Return (X, Y) of the center of cell containing provided text 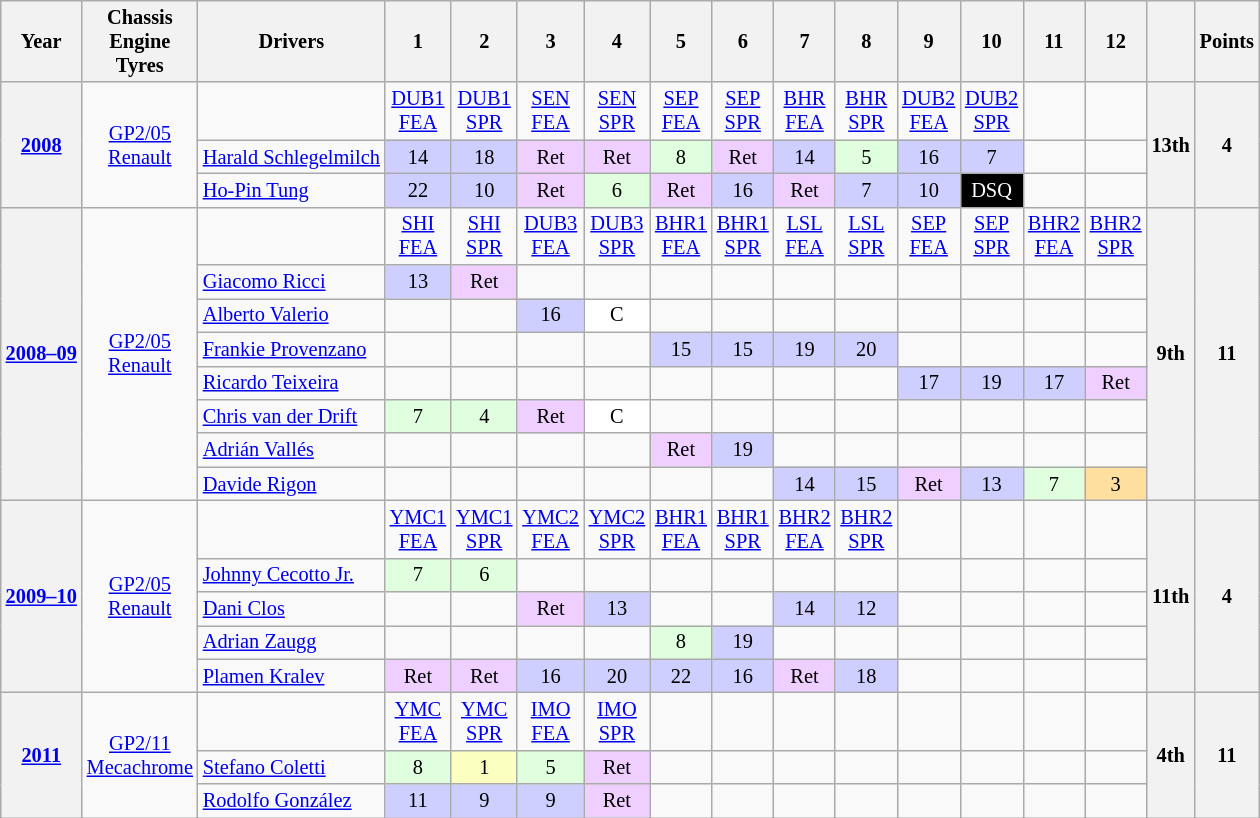
BHRSPR (866, 111)
Adrian Zaugg (292, 642)
YMC1FEA (418, 529)
Dani Clos (292, 609)
BHRFEA (805, 111)
4th (1171, 754)
DUB1SPR (484, 111)
Davide Rigon (292, 484)
2008–09 (42, 354)
SENFEA (550, 111)
DUB1FEA (418, 111)
Johnny Cecotto Jr. (292, 575)
DSQ (992, 190)
Plamen Kralev (292, 676)
ChassisEngineTyres (140, 41)
SHIFEA (418, 236)
2009–10 (42, 596)
Year (42, 41)
Drivers (292, 41)
Alberto Valerio (292, 315)
YMC1SPR (484, 529)
YMCSPR (484, 721)
Ho-Pin Tung (292, 190)
Ricardo Teixeira (292, 383)
Adrián Vallés (292, 450)
IMOSPR (617, 721)
Giacomo Ricci (292, 282)
DUB3FEA (550, 236)
GP2/11Mecachrome (140, 754)
Points (1227, 41)
Chris van der Drift (292, 416)
Frankie Provenzano (292, 349)
11th (1171, 596)
13th (1171, 144)
Harald Schlegelmilch (292, 157)
DUB3SPR (617, 236)
Rodolfo González (292, 801)
YMC2SPR (617, 529)
2008 (42, 144)
YMC2FEA (550, 529)
SHISPR (484, 236)
SENSPR (617, 111)
DUB2SPR (992, 111)
YMCFEA (418, 721)
9th (1171, 354)
LSLFEA (805, 236)
Stefano Coletti (292, 767)
IMOFEA (550, 721)
2 (484, 41)
2011 (42, 754)
LSLSPR (866, 236)
DUB2FEA (928, 111)
